Output the [x, y] coordinate of the center of the cell containing the given text.  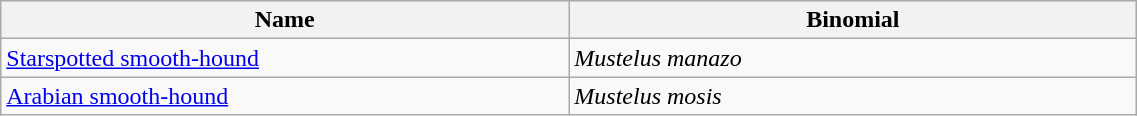
Binomial [853, 20]
Name [285, 20]
Arabian smooth-hound [285, 96]
Mustelus mosis [853, 96]
Mustelus manazo [853, 58]
Starspotted smooth-hound [285, 58]
